Locate the cell with the specified text and output its [X, Y] center coordinate. 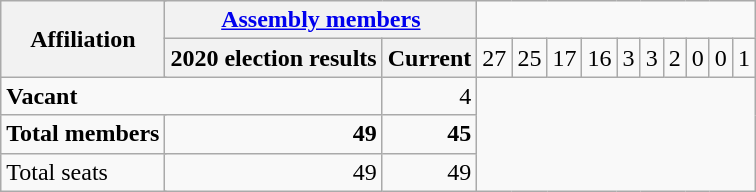
17 [564, 58]
2 [674, 58]
16 [600, 58]
27 [494, 58]
Current [430, 58]
Affiliation [83, 39]
Total seats [83, 172]
4 [430, 96]
Vacant [192, 96]
1 [744, 58]
Assembly members [321, 20]
Total members [83, 134]
45 [430, 134]
25 [530, 58]
2020 election results [274, 58]
